From the cell containing the given text, extract its center point as (x, y) coordinate. 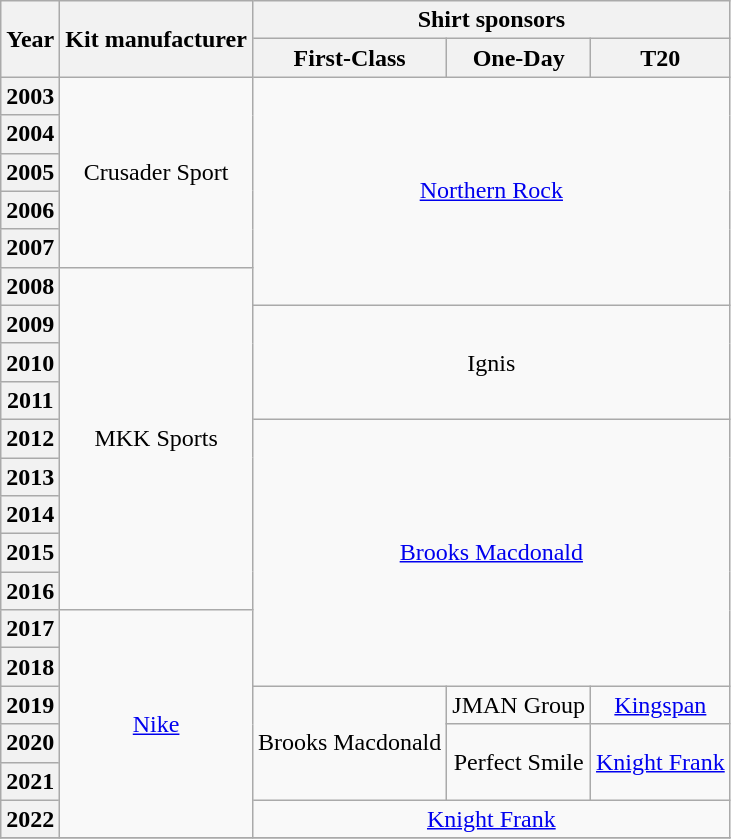
2012 (30, 438)
Kit manufacturer (156, 39)
Perfect Smile (519, 762)
Ignis (491, 362)
T20 (661, 58)
2009 (30, 324)
Year (30, 39)
Kingspan (661, 705)
2016 (30, 591)
2022 (30, 819)
One-Day (519, 58)
2008 (30, 286)
2006 (30, 210)
MKK Sports (156, 438)
2020 (30, 743)
Nike (156, 724)
2003 (30, 96)
2018 (30, 667)
2011 (30, 400)
2021 (30, 781)
2007 (30, 248)
2017 (30, 629)
2005 (30, 172)
Shirt sponsors (491, 20)
2013 (30, 477)
2010 (30, 362)
First-Class (349, 58)
2014 (30, 515)
2015 (30, 553)
JMAN Group (519, 705)
2004 (30, 134)
2019 (30, 705)
Crusader Sport (156, 172)
Northern Rock (491, 191)
